Output the (x, y) coordinate of the center of the cell containing the given text.  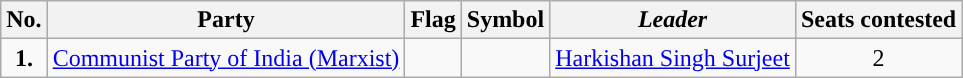
Harkishan Singh Surjeet (673, 58)
Symbol (505, 20)
1. (24, 58)
Party (226, 20)
2 (878, 58)
No. (24, 20)
Communist Party of India (Marxist) (226, 58)
Flag (433, 20)
Seats contested (878, 20)
Leader (673, 20)
